Capture the cell that displays the provided text and extract its (X, Y) central coordinate. 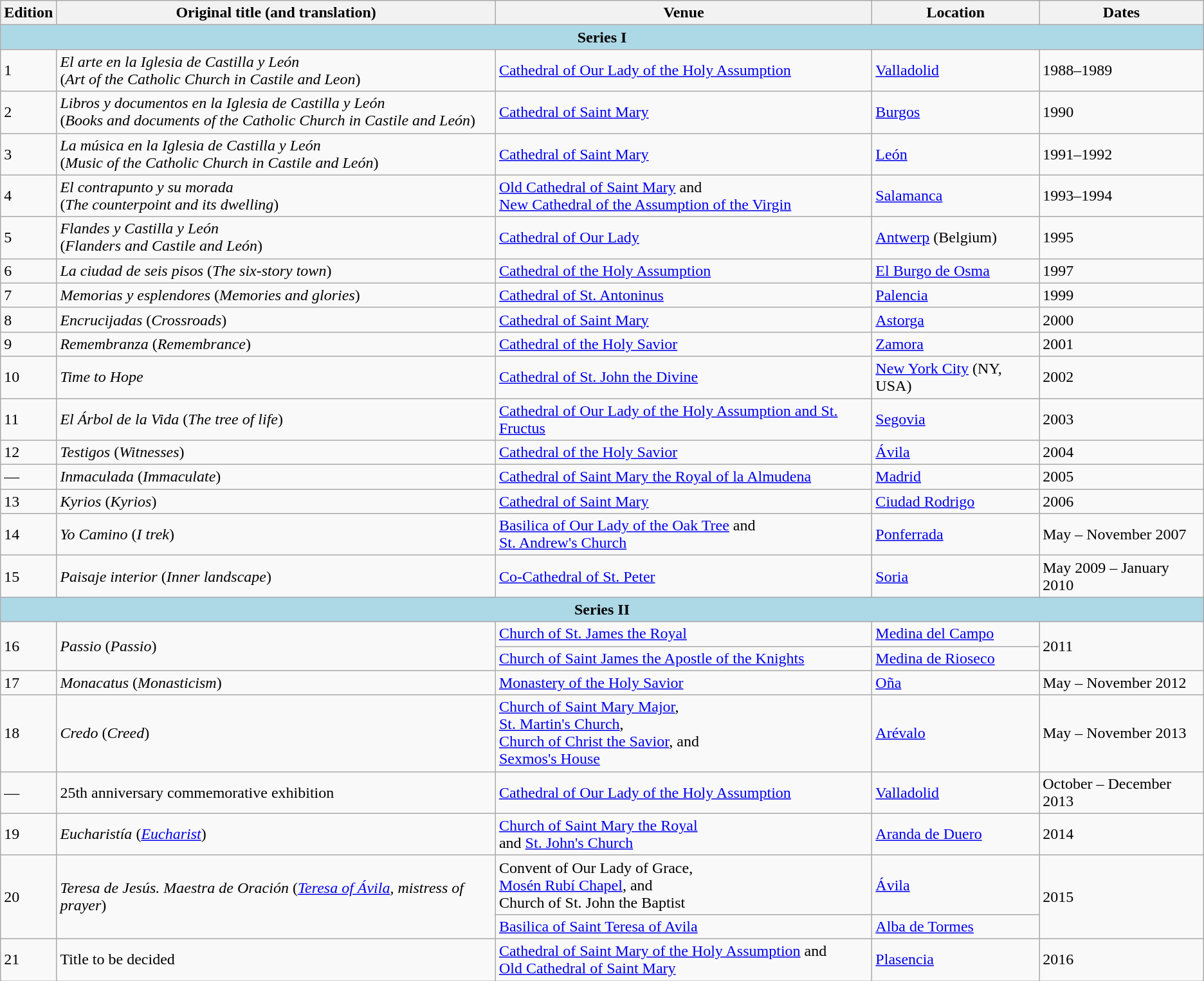
Astorga (956, 319)
Original title (and translation) (277, 13)
8 (28, 319)
1991–1992 (1122, 154)
4 (28, 195)
Medina de Rioseco (956, 658)
Passio (Passio) (277, 646)
Title to be decided (277, 959)
Monacatus (Monasticism) (277, 683)
Venue (683, 13)
El Árbol de la Vida (The tree of life) (277, 419)
Old Cathedral of Saint Mary and New Cathedral of the Assumption of the Virgin (683, 195)
Cathedral of the Holy Assumption (683, 271)
6 (28, 271)
10 (28, 377)
2011 (1122, 646)
1988–1989 (1122, 71)
Cathedral of Saint Mary the Royal of la Almudena (683, 477)
May – November 2013 (1122, 733)
Basilica of Saint Teresa of Avila (683, 926)
2016 (1122, 959)
Soria (956, 576)
May – November 2007 (1122, 535)
2000 (1122, 319)
Plasencia (956, 959)
May – November 2012 (1122, 683)
17 (28, 683)
Alba de Tormes (956, 926)
1995 (1122, 238)
La música en la Iglesia de Castilla y León (Music of the Catholic Church in Castile and León) (277, 154)
Remembranza (Remembrance) (277, 344)
Paisaje interior (Inner landscape) (277, 576)
Testigos (Witnesses) (277, 453)
1999 (1122, 295)
18 (28, 733)
Cathedral of St. John the Divine (683, 377)
Basilica of Our Lady of the Oak Tree and St. Andrew's Church (683, 535)
Flandes y Castilla y León (Flanders and Castile and León) (277, 238)
2002 (1122, 377)
1997 (1122, 271)
Church of Saint Mary Major, St. Martin's Church, Church of Christ the Savior, and Sexmos's House (683, 733)
Convent of Our Lady of Grace, Mosén Rubí Chapel, and Church of St. John the Baptist (683, 885)
Time to Hope (277, 377)
2006 (1122, 501)
2005 (1122, 477)
2 (28, 112)
16 (28, 646)
1990 (1122, 112)
3 (28, 154)
New York City (NY, USA) (956, 377)
La ciudad de seis pisos (The six-story town) (277, 271)
Church of St. James the Royal (683, 634)
2003 (1122, 419)
Monastery of the Holy Savior (683, 683)
Libros y documentos en la Iglesia de Castilla y León (Books and documents of the Catholic Church in Castile and León) (277, 112)
May 2009 – January 2010 (1122, 576)
Memorias y esplendores (Memories and glories) (277, 295)
1 (28, 71)
Antwerp (Belgium) (956, 238)
Aranda de Duero (956, 834)
7 (28, 295)
Oña (956, 683)
Location (956, 13)
20 (28, 897)
León (956, 154)
Series I (602, 37)
Yo Camino (I trek) (277, 535)
Ponferrada (956, 535)
12 (28, 453)
1993–1994 (1122, 195)
Cathedral of Our Lady of the Holy Assumption and St. Fructus (683, 419)
Church of Saint James the Apostle of the Knights (683, 658)
Edition (28, 13)
El Burgo de Osma (956, 271)
Burgos (956, 112)
19 (28, 834)
Ciudad Rodrigo (956, 501)
5 (28, 238)
El arte en la Iglesia de Castilla y León (Art of the Catholic Church in Castile and Leon) (277, 71)
Inmaculada (Immaculate) (277, 477)
11 (28, 419)
Church of Saint Mary the Royal and St. John's Church (683, 834)
14 (28, 535)
2014 (1122, 834)
2004 (1122, 453)
Madrid (956, 477)
El contrapunto y su morada (The counterpoint and its dwelling) (277, 195)
Zamora (956, 344)
October – December 2013 (1122, 792)
Series II (602, 609)
Credo (Creed) (277, 733)
15 (28, 576)
Encrucijadas (Crossroads) (277, 319)
Cathedral of Saint Mary of the Holy Assumption and Old Cathedral of Saint Mary (683, 959)
25th anniversary commemorative exhibition (277, 792)
9 (28, 344)
Dates (1122, 13)
Cathedral of St. Antoninus (683, 295)
21 (28, 959)
Segovia (956, 419)
Eucharistía (Eucharist) (277, 834)
Co-Cathedral of St. Peter (683, 576)
13 (28, 501)
Salamanca (956, 195)
2001 (1122, 344)
Cathedral of Our Lady (683, 238)
Medina del Campo (956, 634)
Arévalo (956, 733)
2015 (1122, 897)
Palencia (956, 295)
Kyrios (Kyrios) (277, 501)
Teresa de Jesús. Maestra de Oración (Teresa of Ávila, mistress of prayer) (277, 897)
